Find where the given text appears and provide that cell's center as (X, Y) coordinate. 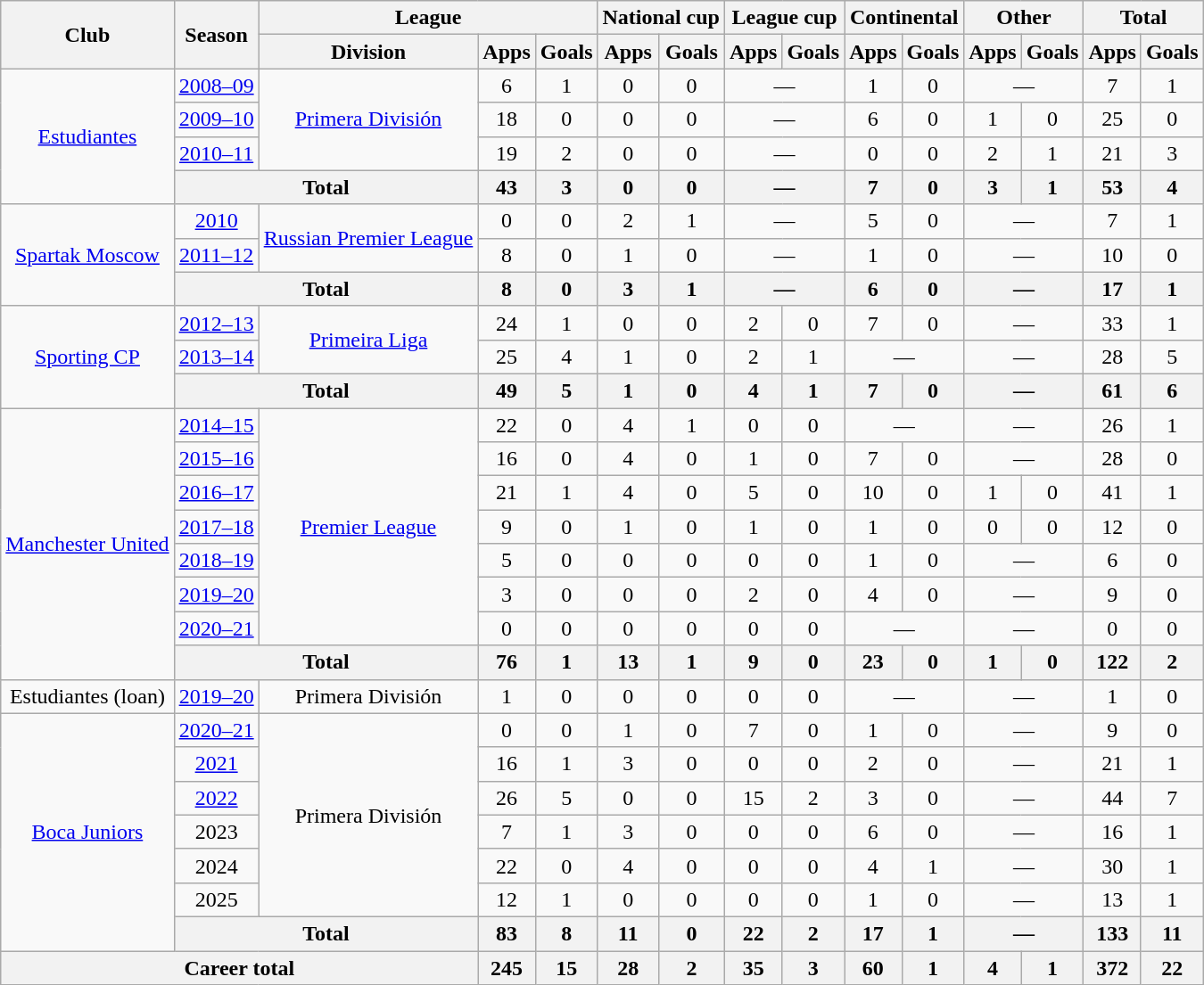
49 (507, 390)
44 (1112, 798)
24 (507, 323)
41 (1112, 493)
Club (87, 35)
Manchester United (87, 544)
2009–10 (216, 119)
60 (873, 967)
61 (1112, 390)
Sporting CP (87, 357)
Estudiantes (loan) (87, 696)
2010–11 (216, 153)
League cup (784, 18)
2017–18 (216, 527)
33 (1112, 323)
National cup (661, 18)
Premier League (368, 527)
2016–17 (216, 493)
Spartak Moscow (87, 255)
83 (507, 933)
2022 (216, 798)
2025 (216, 899)
Russian Premier League (368, 238)
2010 (216, 221)
2014–15 (216, 425)
Continental (904, 18)
2013–14 (216, 357)
35 (753, 967)
76 (507, 662)
Division (368, 52)
18 (507, 119)
Career total (239, 967)
Other (1024, 18)
2023 (216, 832)
2015–16 (216, 459)
23 (873, 662)
19 (507, 153)
53 (1112, 187)
2011–12 (216, 255)
122 (1112, 662)
245 (507, 967)
43 (507, 187)
2024 (216, 866)
133 (1112, 933)
Estudiantes (87, 136)
2018–19 (216, 561)
Season (216, 35)
2008–09 (216, 86)
Primeira Liga (368, 340)
2021 (216, 764)
30 (1112, 866)
Boca Juniors (87, 832)
League (428, 18)
2012–13 (216, 323)
372 (1112, 967)
